Search for the cell housing the specified text and yield its (x, y) center coordinate. 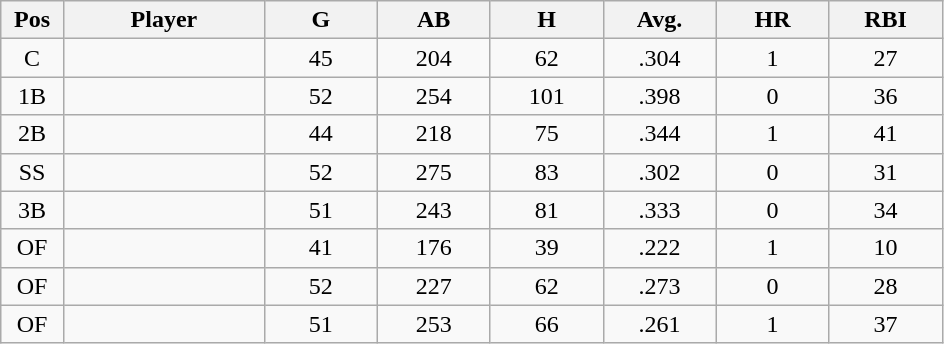
45 (320, 58)
G (320, 20)
218 (434, 134)
.273 (660, 286)
H (546, 20)
.333 (660, 210)
81 (546, 210)
36 (886, 96)
34 (886, 210)
254 (434, 96)
RBI (886, 20)
.261 (660, 324)
227 (434, 286)
275 (434, 172)
10 (886, 248)
37 (886, 324)
204 (434, 58)
Pos (32, 20)
253 (434, 324)
101 (546, 96)
243 (434, 210)
.302 (660, 172)
28 (886, 286)
44 (320, 134)
2B (32, 134)
Player (164, 20)
Avg. (660, 20)
.398 (660, 96)
176 (434, 248)
C (32, 58)
SS (32, 172)
31 (886, 172)
.344 (660, 134)
3B (32, 210)
AB (434, 20)
27 (886, 58)
66 (546, 324)
HR (772, 20)
83 (546, 172)
75 (546, 134)
.222 (660, 248)
.304 (660, 58)
1B (32, 96)
39 (546, 248)
